Locate the cell with the specified text and output its [x, y] center coordinate. 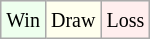
Draw [72, 20]
Loss [126, 20]
Win [24, 20]
